Output the [x, y] coordinate of the center of the cell containing the given text.  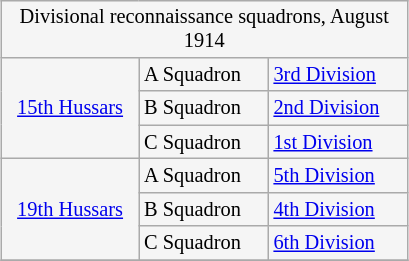
4th Division [338, 209]
15th Hussars [70, 108]
6th Division [338, 243]
5th Division [338, 176]
Divisional reconnaissance squadrons, August 1914 [204, 29]
3rd Division [338, 75]
1st Division [338, 142]
19th Hussars [70, 210]
2nd Division [338, 108]
